From the cell containing the given text, extract its center point as [x, y] coordinate. 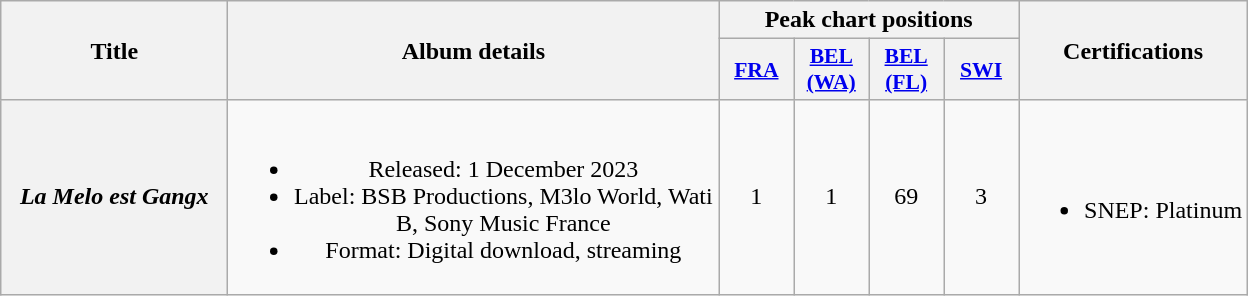
FRA [756, 70]
BEL(WA) [832, 70]
3 [982, 197]
Peak chart positions [869, 20]
La Melo est Gangx [114, 197]
BEL(FL) [906, 70]
SWI [982, 70]
Album details [474, 50]
Title [114, 50]
Certifications [1132, 50]
69 [906, 197]
Released: 1 December 2023Label: BSB Productions, M3lo World, Wati B, Sony Music FranceFormat: Digital download, streaming [474, 197]
SNEP: Platinum [1132, 197]
